Return the (X, Y) coordinate for the center point of the cell that contains the specified text.  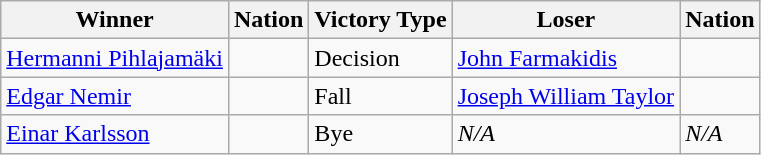
Decision (380, 58)
Joseph William Taylor (566, 96)
Victory Type (380, 20)
Hermanni Pihlajamäki (115, 58)
Edgar Nemir (115, 96)
Winner (115, 20)
Fall (380, 96)
Einar Karlsson (115, 134)
Loser (566, 20)
Bye (380, 134)
John Farmakidis (566, 58)
